Find where the given text appears and provide that cell's center as (x, y) coordinate. 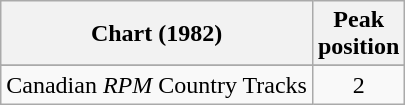
Chart (1982) (157, 34)
2 (358, 85)
Peakposition (358, 34)
Canadian RPM Country Tracks (157, 85)
